Search for the cell housing the specified text and yield its (x, y) center coordinate. 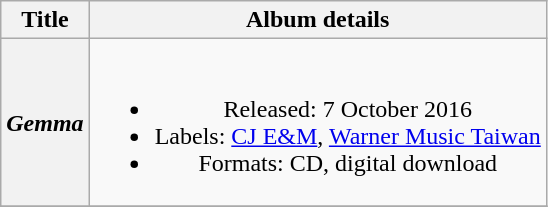
Album details (318, 20)
Gemma (45, 122)
Title (45, 20)
Released: 7 October 2016Labels: CJ E&M, Warner Music TaiwanFormats: CD, digital download (318, 122)
